Find where the given text appears and provide that cell's center as [x, y] coordinate. 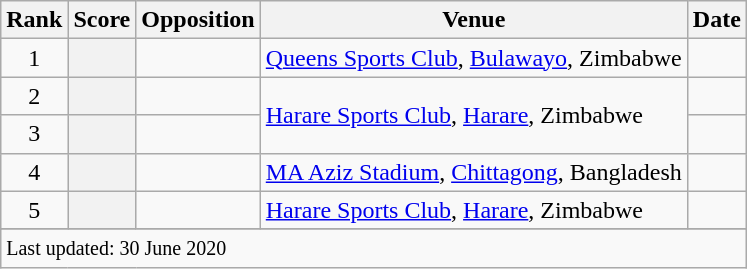
Date [716, 20]
4 [34, 172]
Rank [34, 20]
3 [34, 134]
Queens Sports Club, Bulawayo, Zimbabwe [474, 58]
2 [34, 96]
MA Aziz Stadium, Chittagong, Bangladesh [474, 172]
Venue [474, 20]
1 [34, 58]
Last updated: 30 June 2020 [374, 248]
5 [34, 210]
Score [102, 20]
Opposition [198, 20]
